Pinpoint the cell where the given text exists, returning its [X, Y] midpoint coordinate. 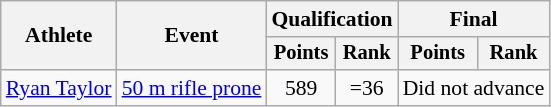
Did not advance [474, 88]
Athlete [59, 36]
Final [474, 19]
Qualification [332, 19]
589 [300, 88]
=36 [367, 88]
50 m rifle prone [192, 88]
Ryan Taylor [59, 88]
Event [192, 36]
